Identify which cell holds the provided text, then report its [x, y] central coordinate. 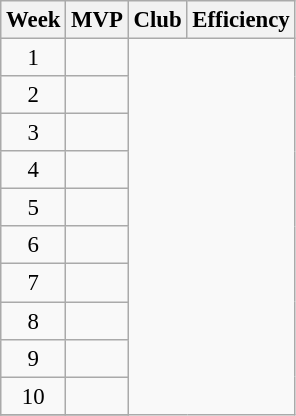
6 [34, 245]
8 [34, 321]
Week [34, 20]
MVP [97, 20]
7 [34, 283]
4 [34, 170]
5 [34, 208]
1 [34, 58]
2 [34, 95]
3 [34, 133]
9 [34, 358]
10 [34, 396]
Efficiency [241, 20]
Club [158, 20]
